Provide the (X, Y) coordinate of the cell's center where the given text is located.  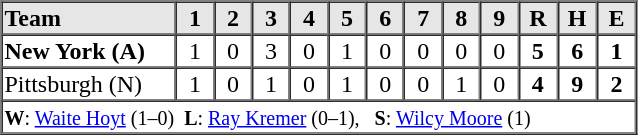
R (538, 18)
Pittsburgh (N) (89, 84)
Team (89, 18)
7 (423, 18)
New York (A) (89, 50)
E (616, 18)
W: Waite Hoyt (1–0) L: Ray Kremer (0–1), S: Wilcy Moore (1) (319, 116)
8 (461, 18)
H (576, 18)
